Detect which cell encompasses the target text, then output its [X, Y] center coordinate. 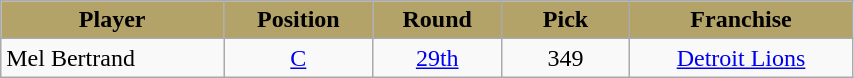
Player [112, 20]
Detroit Lions [742, 58]
29th [437, 58]
Pick [565, 20]
Position [299, 20]
Franchise [742, 20]
C [299, 58]
Round [437, 20]
349 [565, 58]
Mel Bertrand [112, 58]
